Capture the cell that displays the provided text and extract its (X, Y) central coordinate. 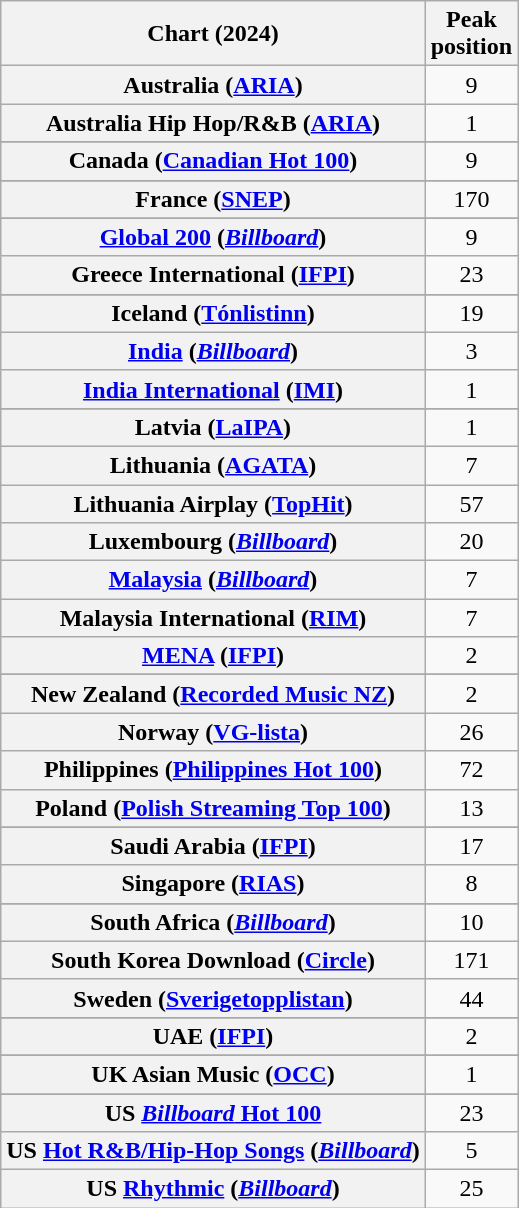
Peakposition (471, 34)
UK Asian Music (OCC) (213, 1074)
Luxembourg (Billboard) (213, 542)
Global 200 (Billboard) (213, 237)
MENA (IFPI) (213, 656)
20 (471, 542)
India (Billboard) (213, 351)
44 (471, 998)
Lithuania Airplay (TopHit) (213, 503)
Australia (ARIA) (213, 85)
Saudi Arabia (IFPI) (213, 846)
10 (471, 922)
Poland (Polish Streaming Top 100) (213, 808)
72 (471, 770)
19 (471, 313)
US Hot R&B/Hip-Hop Songs (Billboard) (213, 1151)
France (SNEP) (213, 199)
171 (471, 960)
US Rhythmic (Billboard) (213, 1189)
India International (IMI) (213, 389)
Lithuania (AGATA) (213, 465)
Iceland (Tónlistinn) (213, 313)
5 (471, 1151)
Singapore (RIAS) (213, 884)
26 (471, 732)
UAE (IFPI) (213, 1036)
17 (471, 846)
Canada (Canadian Hot 100) (213, 161)
US Billboard Hot 100 (213, 1113)
Malaysia International (RIM) (213, 618)
Chart (2024) (213, 34)
8 (471, 884)
New Zealand (Recorded Music NZ) (213, 694)
3 (471, 351)
Malaysia (Billboard) (213, 580)
25 (471, 1189)
Latvia (LaIPA) (213, 427)
South Korea Download (Circle) (213, 960)
170 (471, 199)
Sweden (Sverigetopplistan) (213, 998)
South Africa (Billboard) (213, 922)
57 (471, 503)
Norway (VG-lista) (213, 732)
Australia Hip Hop/R&B (ARIA) (213, 123)
13 (471, 808)
Greece International (IFPI) (213, 275)
Philippines (Philippines Hot 100) (213, 770)
